Output the [x, y] coordinate of the center of the cell containing the given text.  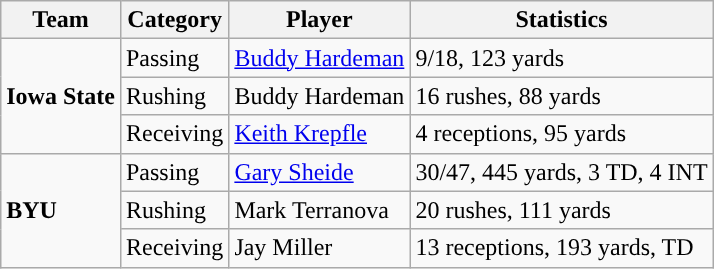
16 rushes, 88 yards [562, 96]
30/47, 445 yards, 3 TD, 4 INT [562, 172]
Iowa State [61, 96]
Keith Krepfle [320, 134]
BYU [61, 210]
Player [320, 20]
Mark Terranova [320, 210]
4 receptions, 95 yards [562, 134]
Team [61, 20]
9/18, 123 yards [562, 58]
Statistics [562, 20]
Jay Miller [320, 248]
13 receptions, 193 yards, TD [562, 248]
20 rushes, 111 yards [562, 210]
Gary Sheide [320, 172]
Category [174, 20]
